Determine the [X, Y] coordinate at the center of the cell enclosing the given text.  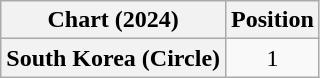
South Korea (Circle) [114, 58]
Position [273, 20]
Chart (2024) [114, 20]
1 [273, 58]
